Output the [x, y] coordinate of the center of the cell containing the given text.  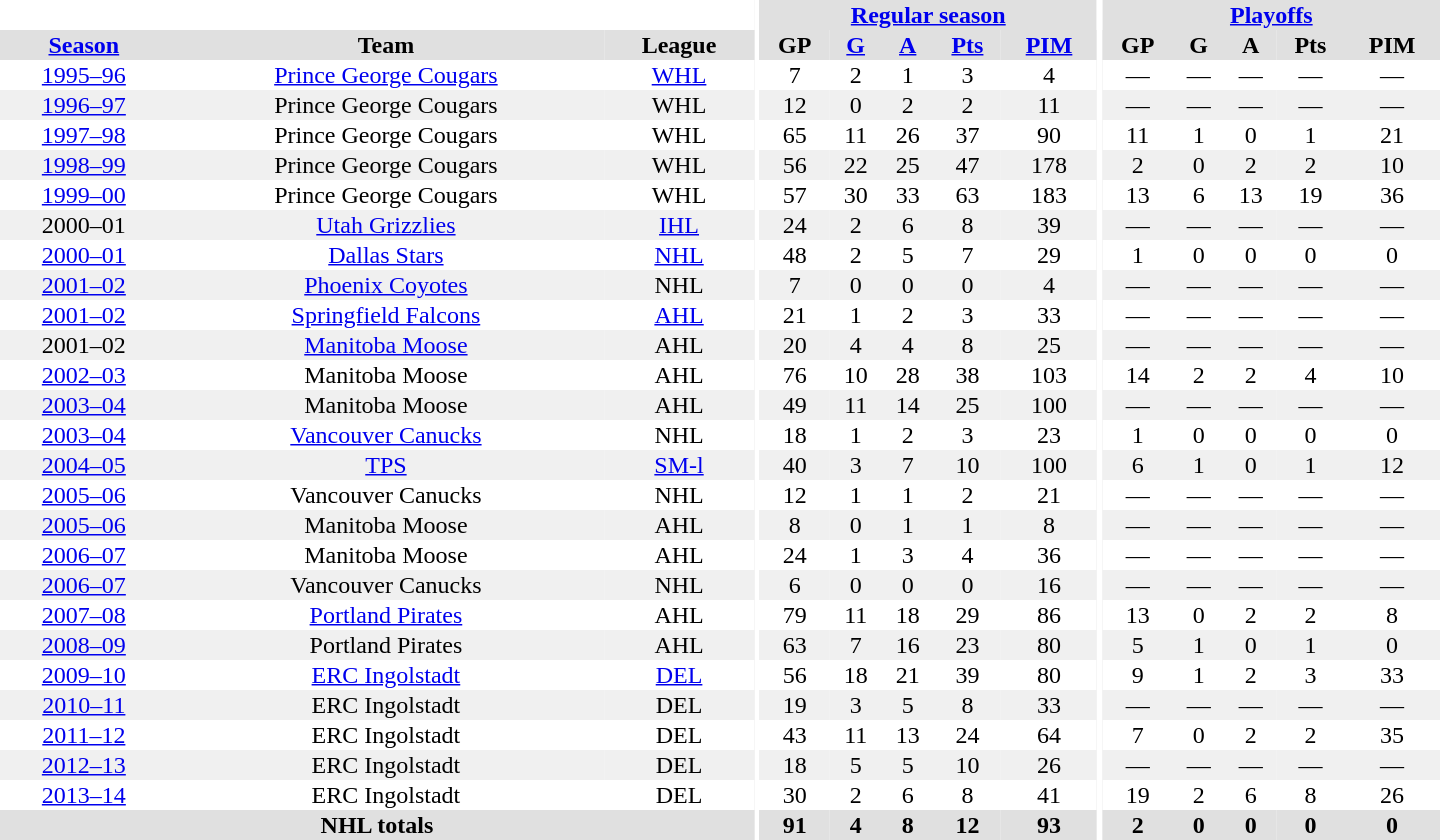
57 [795, 195]
1997–98 [84, 135]
1999–00 [84, 195]
79 [795, 615]
1995–96 [84, 75]
2012–13 [84, 765]
SM-l [679, 465]
Springfield Falcons [386, 315]
38 [968, 375]
2013–14 [84, 795]
Utah Grizzlies [386, 225]
Team [386, 45]
20 [795, 345]
2010–11 [84, 705]
37 [968, 135]
28 [908, 375]
64 [1049, 735]
Phoenix Coyotes [386, 285]
43 [795, 735]
2004–05 [84, 465]
Playoffs [1272, 15]
22 [856, 165]
47 [968, 165]
40 [795, 465]
35 [1392, 735]
League [679, 45]
65 [795, 135]
2009–10 [84, 675]
TPS [386, 465]
Regular season [928, 15]
103 [1049, 375]
2011–12 [84, 735]
1996–97 [84, 105]
86 [1049, 615]
93 [1049, 825]
90 [1049, 135]
NHL totals [377, 825]
48 [795, 255]
49 [795, 405]
76 [795, 375]
91 [795, 825]
9 [1138, 675]
IHL [679, 225]
1998–99 [84, 165]
Season [84, 45]
2002–03 [84, 375]
2008–09 [84, 645]
41 [1049, 795]
183 [1049, 195]
Dallas Stars [386, 255]
2007–08 [84, 615]
178 [1049, 165]
